Find where the given text appears and provide that cell's center as [x, y] coordinate. 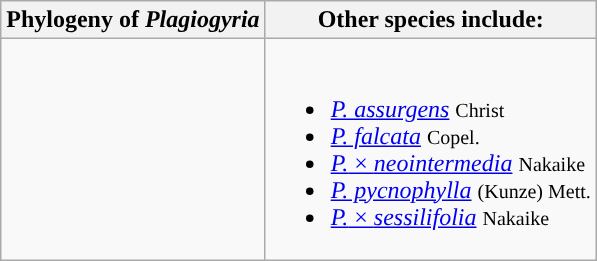
Other species include: [430, 20]
P. assurgens ChristP. falcata Copel.P. × neointermedia NakaikeP. pycnophylla (Kunze) Mett.P. × sessilifolia Nakaike [430, 150]
Phylogeny of Plagiogyria [133, 20]
